Scan for the cell matching the given text and deliver its [X, Y] coordinate at center. 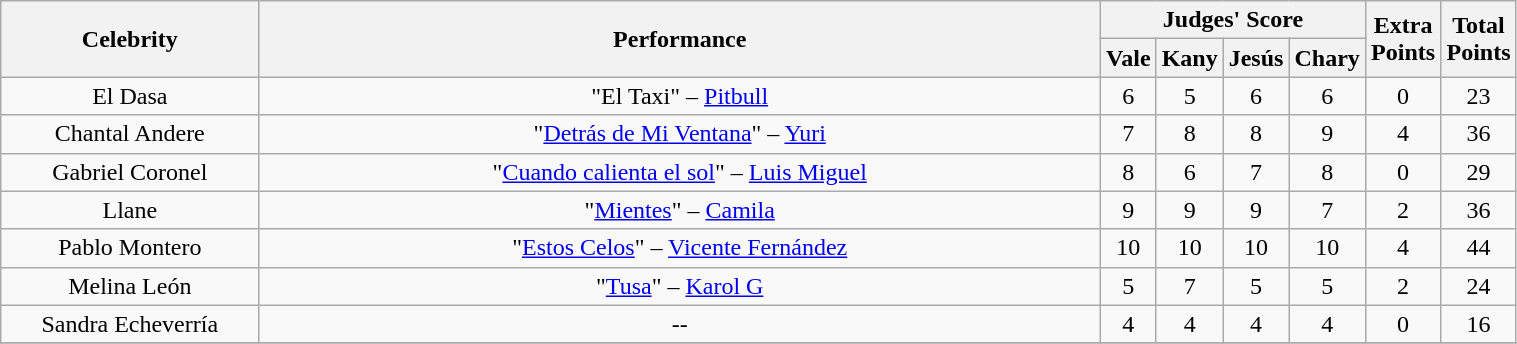
Judges' Score [1234, 20]
16 [1478, 324]
Jesús [1256, 58]
29 [1478, 172]
"Mientes" – Camila [680, 210]
Total Points [1478, 39]
Extra Points [1403, 39]
Chary [1327, 58]
Melina León [130, 286]
Sandra Echeverría [130, 324]
"Cuando calienta el sol" – Luis Miguel [680, 172]
"Tusa" – Karol G [680, 286]
"Estos Celos" – Vicente Fernández [680, 248]
23 [1478, 96]
Kany [1190, 58]
"El Taxi" – Pitbull [680, 96]
Performance [680, 39]
-- [680, 324]
Chantal Andere [130, 134]
Pablo Montero [130, 248]
Celebrity [130, 39]
24 [1478, 286]
Llane [130, 210]
Vale [1129, 58]
El Dasa [130, 96]
Gabriel Coronel [130, 172]
"Detrás de Mi Ventana" – Yuri [680, 134]
44 [1478, 248]
